Identify which cell holds the provided text, then report its (X, Y) central coordinate. 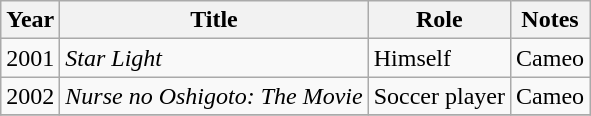
2001 (30, 58)
Notes (550, 20)
Star Light (214, 58)
2002 (30, 96)
Role (439, 20)
Nurse no Oshigoto: The Movie (214, 96)
Soccer player (439, 96)
Himself (439, 58)
Year (30, 20)
Title (214, 20)
